Detect which cell encompasses the target text, then output its [X, Y] center coordinate. 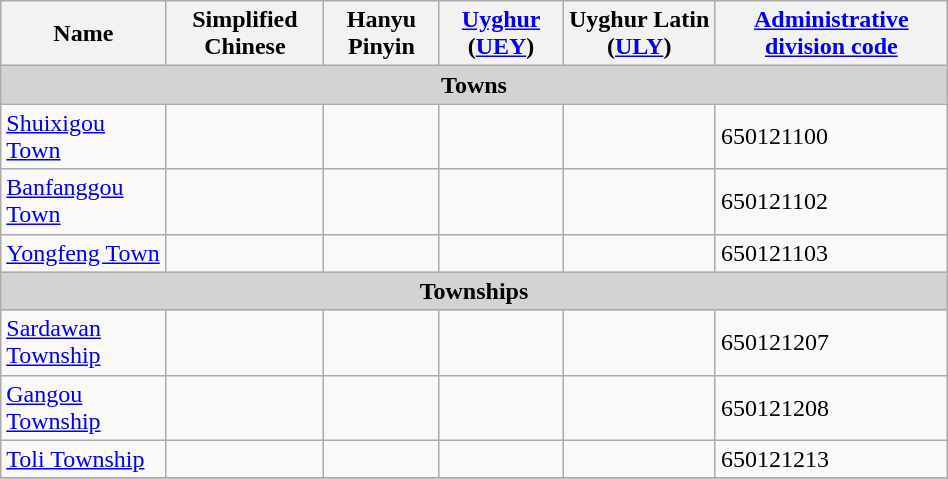
650121103 [831, 253]
Yongfeng Town [84, 253]
Uyghur Latin (ULY) [639, 34]
Uyghur (UEY) [501, 34]
Name [84, 34]
Towns [474, 85]
Banfanggou Town [84, 202]
650121207 [831, 342]
Simplified Chinese [245, 34]
Sardawan Township [84, 342]
650121213 [831, 459]
650121102 [831, 202]
Administrative division code [831, 34]
Toli Township [84, 459]
Gangou Township [84, 408]
Shuixigou Town [84, 136]
Townships [474, 291]
650121100 [831, 136]
650121208 [831, 408]
Hanyu Pinyin [382, 34]
